Pinpoint the cell where the given text exists, returning its (X, Y) midpoint coordinate. 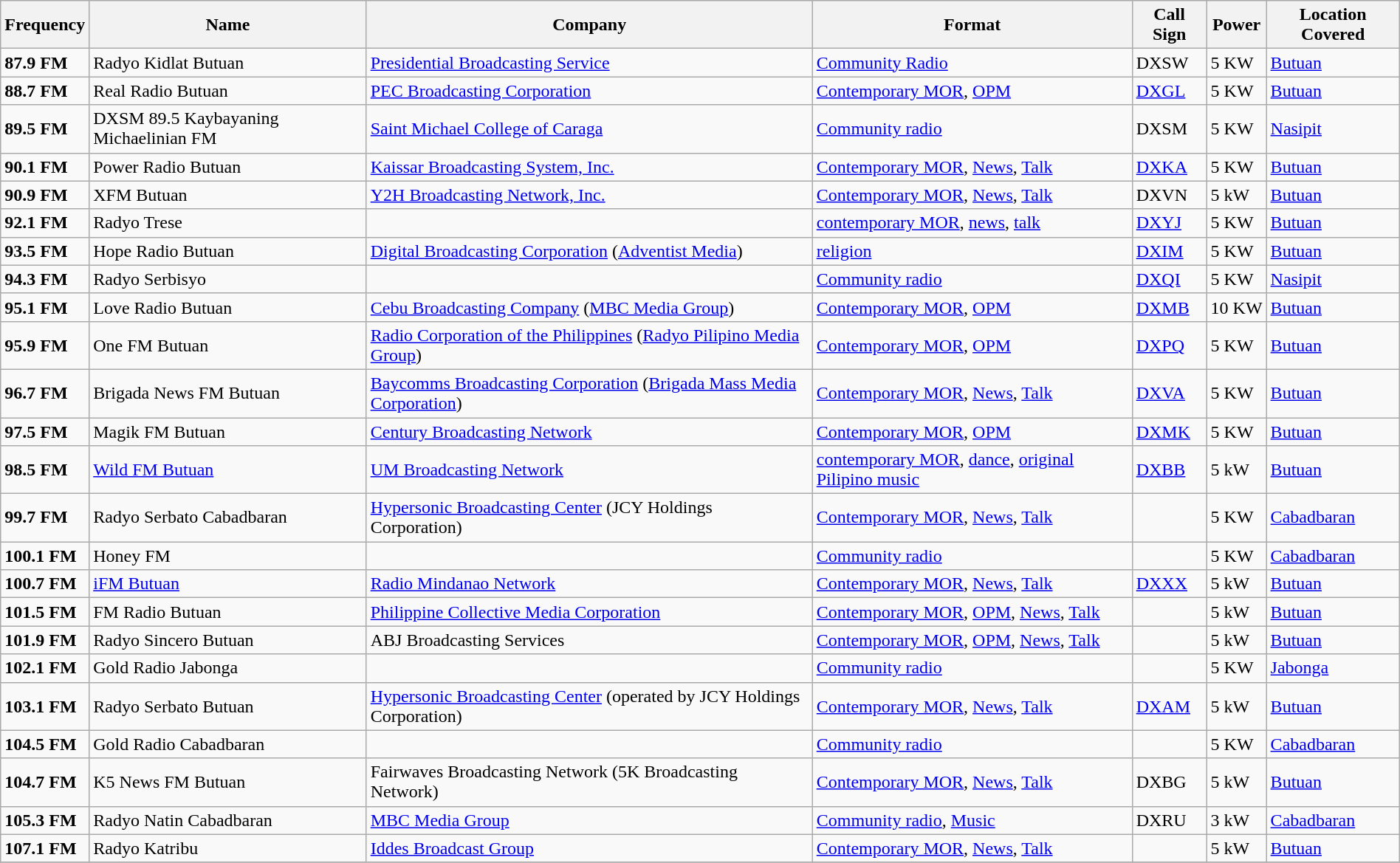
Real Radio Butuan (227, 91)
Hypersonic Broadcasting Center (JCY Holdings Corporation) (589, 518)
MBC Media Group (589, 820)
Gold Radio Jabonga (227, 668)
UM Broadcasting Network (589, 470)
Hope Radio Butuan (227, 251)
88.7 FM (45, 91)
Company (589, 25)
Radyo Sincero Butuan (227, 640)
ABJ Broadcasting Services (589, 640)
Power (1236, 25)
DXKA (1170, 167)
Magik FM Butuan (227, 432)
Community radio, Music (972, 820)
DXGL (1170, 91)
DXIM (1170, 251)
105.3 FM (45, 820)
Call Sign (1170, 25)
90.1 FM (45, 167)
Jabonga (1333, 668)
DXYJ (1170, 223)
Brigada News FM Butuan (227, 393)
Frequency (45, 25)
DXVA (1170, 393)
Gold Radio Cabadbaran (227, 744)
DXMK (1170, 432)
DXAM (1170, 706)
contemporary MOR, news, talk (972, 223)
Location Covered (1333, 25)
10 KW (1236, 307)
Cebu Broadcasting Company (MBC Media Group) (589, 307)
Radyo Serbato Cabadbaran (227, 518)
Radyo Katribu (227, 848)
95.1 FM (45, 307)
Radyo Trese (227, 223)
3 kW (1236, 820)
87.9 FM (45, 63)
95.9 FM (45, 345)
DXBG (1170, 783)
99.7 FM (45, 518)
Love Radio Butuan (227, 307)
XFM Butuan (227, 195)
96.7 FM (45, 393)
97.5 FM (45, 432)
FM Radio Butuan (227, 612)
DXSW (1170, 63)
100.1 FM (45, 556)
93.5 FM (45, 251)
contemporary MOR, dance, original Pilipino music (972, 470)
Presidential Broadcasting Service (589, 63)
89.5 FM (45, 128)
Community Radio (972, 63)
Radyo Serbisyo (227, 279)
K5 News FM Butuan (227, 783)
90.9 FM (45, 195)
104.5 FM (45, 744)
92.1 FM (45, 223)
Philippine Collective Media Corporation (589, 612)
Radio Mindanao Network (589, 584)
Kaissar Broadcasting System, Inc. (589, 167)
98.5 FM (45, 470)
DXRU (1170, 820)
Hypersonic Broadcasting Center (operated by JCY Holdings Corporation) (589, 706)
Digital Broadcasting Corporation (Adventist Media) (589, 251)
DXMB (1170, 307)
Iddes Broadcast Group (589, 848)
104.7 FM (45, 783)
Power Radio Butuan (227, 167)
Fairwaves Broadcasting Network (5K Broadcasting Network) (589, 783)
iFM Butuan (227, 584)
Radyo Serbato Butuan (227, 706)
Wild FM Butuan (227, 470)
103.1 FM (45, 706)
DXQI (1170, 279)
One FM Butuan (227, 345)
94.3 FM (45, 279)
102.1 FM (45, 668)
DXSM 89.5 Kaybayaning Michaelinian FM (227, 128)
Century Broadcasting Network (589, 432)
DXPQ (1170, 345)
Name (227, 25)
DXXX (1170, 584)
religion (972, 251)
Saint Michael College of Caraga (589, 128)
DXVN (1170, 195)
Y2H Broadcasting Network, Inc. (589, 195)
Baycomms Broadcasting Corporation (Brigada Mass Media Corporation) (589, 393)
107.1 FM (45, 848)
100.7 FM (45, 584)
Radyo Kidlat Butuan (227, 63)
DXSM (1170, 128)
DXBB (1170, 470)
Radyo Natin Cabadbaran (227, 820)
PEC Broadcasting Corporation (589, 91)
Format (972, 25)
101.5 FM (45, 612)
Honey FM (227, 556)
101.9 FM (45, 640)
Radio Corporation of the Philippines (Radyo Pilipino Media Group) (589, 345)
